Capture the cell that displays the provided text and extract its (x, y) central coordinate. 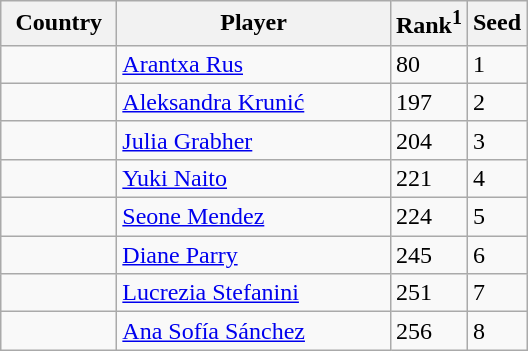
Lucrezia Stefanini (254, 293)
Diane Parry (254, 255)
Arantxa Rus (254, 64)
Yuki Naito (254, 178)
245 (428, 255)
Rank1 (428, 24)
4 (496, 178)
Country (59, 24)
Julia Grabher (254, 140)
Aleksandra Krunić (254, 102)
2 (496, 102)
197 (428, 102)
256 (428, 331)
Ana Sofía Sánchez (254, 331)
224 (428, 217)
204 (428, 140)
7 (496, 293)
3 (496, 140)
5 (496, 217)
1 (496, 64)
221 (428, 178)
Seed (496, 24)
80 (428, 64)
Seone Mendez (254, 217)
251 (428, 293)
8 (496, 331)
Player (254, 24)
6 (496, 255)
